Search for the cell housing the specified text and yield its (x, y) center coordinate. 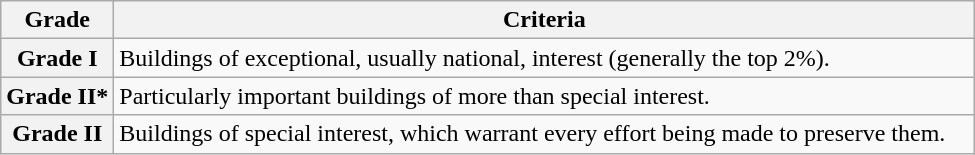
Grade II* (58, 96)
Criteria (544, 20)
Particularly important buildings of more than special interest. (544, 96)
Grade (58, 20)
Grade II (58, 134)
Buildings of exceptional, usually national, interest (generally the top 2%). (544, 58)
Buildings of special interest, which warrant every effort being made to preserve them. (544, 134)
Grade I (58, 58)
